From the cell containing the given text, extract its center point as (X, Y) coordinate. 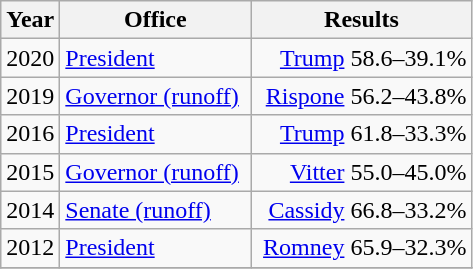
Office (156, 20)
Trump 58.6–39.1% (362, 58)
Cassidy 66.8–33.2% (362, 210)
2012 (30, 248)
Year (30, 20)
Vitter 55.0–45.0% (362, 172)
Rispone 56.2–43.8% (362, 96)
2014 (30, 210)
2015 (30, 172)
2020 (30, 58)
2016 (30, 134)
2019 (30, 96)
Trump 61.8–33.3% (362, 134)
Senate (runoff) (156, 210)
Results (362, 20)
Romney 65.9–32.3% (362, 248)
